Extract the [X, Y] coordinate from the center of the cell holding the provided text.  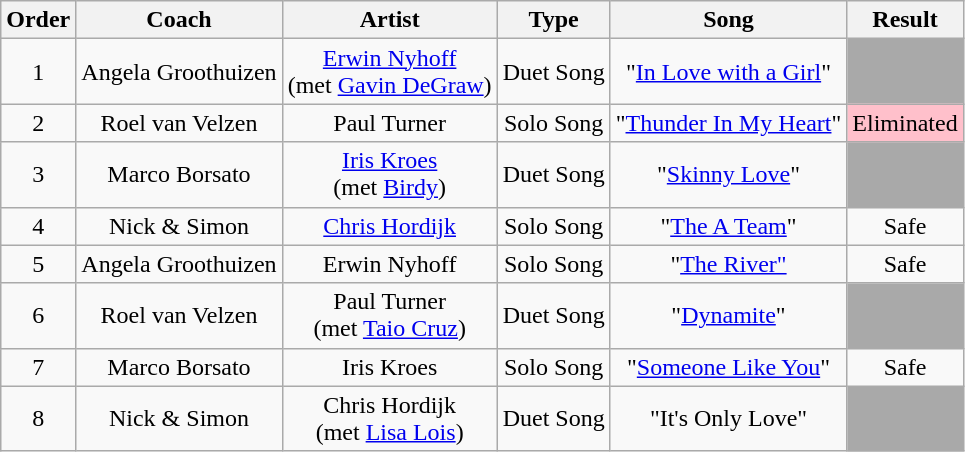
Coach [179, 20]
7 [38, 367]
"Someone Like You" [728, 367]
Paul Turner [390, 123]
Order [38, 20]
Iris Kroes(met Birdy) [390, 174]
"Dynamite" [728, 316]
8 [38, 418]
"The A Team" [728, 226]
1 [38, 72]
6 [38, 316]
Result [905, 20]
Chris Hordijk [390, 226]
Eliminated [905, 123]
Paul Turner(met Taio Cruz) [390, 316]
Song [728, 20]
4 [38, 226]
5 [38, 264]
Chris Hordijk(met Lisa Lois) [390, 418]
Iris Kroes [390, 367]
Erwin Nyhoff(met Gavin DeGraw) [390, 72]
"In Love with a Girl" [728, 72]
"The River" [728, 264]
"Thunder In My Heart" [728, 123]
3 [38, 174]
Artist [390, 20]
2 [38, 123]
"Skinny Love" [728, 174]
Type [554, 20]
"It's Only Love" [728, 418]
Erwin Nyhoff [390, 264]
